Detect which cell encompasses the target text, then output its (x, y) center coordinate. 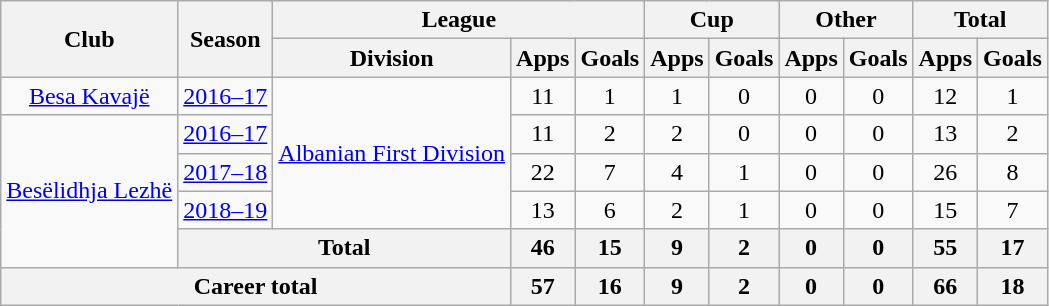
Albanian First Division (392, 153)
Club (90, 39)
57 (543, 286)
8 (1013, 172)
17 (1013, 248)
16 (610, 286)
Career total (256, 286)
4 (677, 172)
Besa Kavajë (90, 96)
66 (945, 286)
46 (543, 248)
2017–18 (226, 172)
Division (392, 58)
Cup (712, 20)
12 (945, 96)
22 (543, 172)
55 (945, 248)
18 (1013, 286)
Season (226, 39)
6 (610, 210)
26 (945, 172)
Besëlidhja Lezhë (90, 191)
2018–19 (226, 210)
Other (846, 20)
League (459, 20)
